Search for the cell housing the specified text and yield its [X, Y] center coordinate. 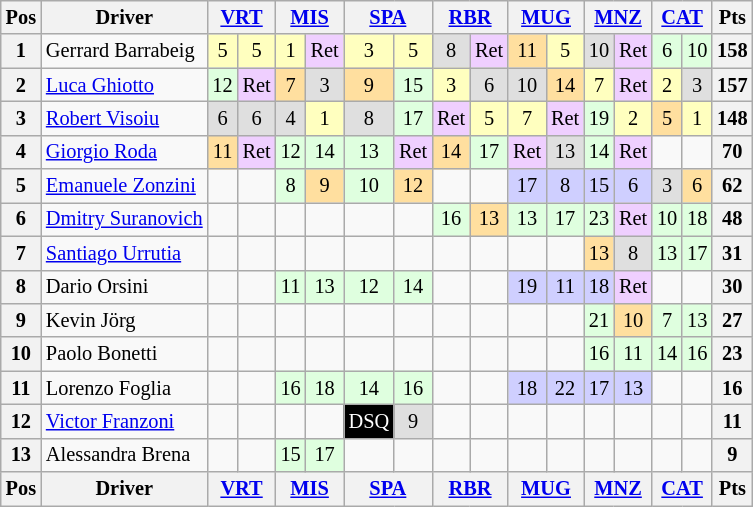
31 [732, 253]
22 [565, 388]
Alessandra Brena [124, 455]
148 [732, 118]
Giorgio Roda [124, 152]
Lorenzo Foglia [124, 388]
Dario Orsini [124, 287]
158 [732, 51]
30 [732, 287]
62 [732, 186]
70 [732, 152]
Paolo Bonetti [124, 354]
Kevin Jörg [124, 320]
48 [732, 219]
21 [599, 320]
Dmitry Suranovich [124, 219]
Luca Ghiotto [124, 85]
157 [732, 85]
DSQ [369, 421]
27 [732, 320]
Victor Franzoni [124, 421]
Robert Visoiu [124, 118]
Emanuele Zonzini [124, 186]
Santiago Urrutia [124, 253]
Gerrard Barrabeig [124, 51]
